Capture the cell that displays the provided text and extract its [X, Y] central coordinate. 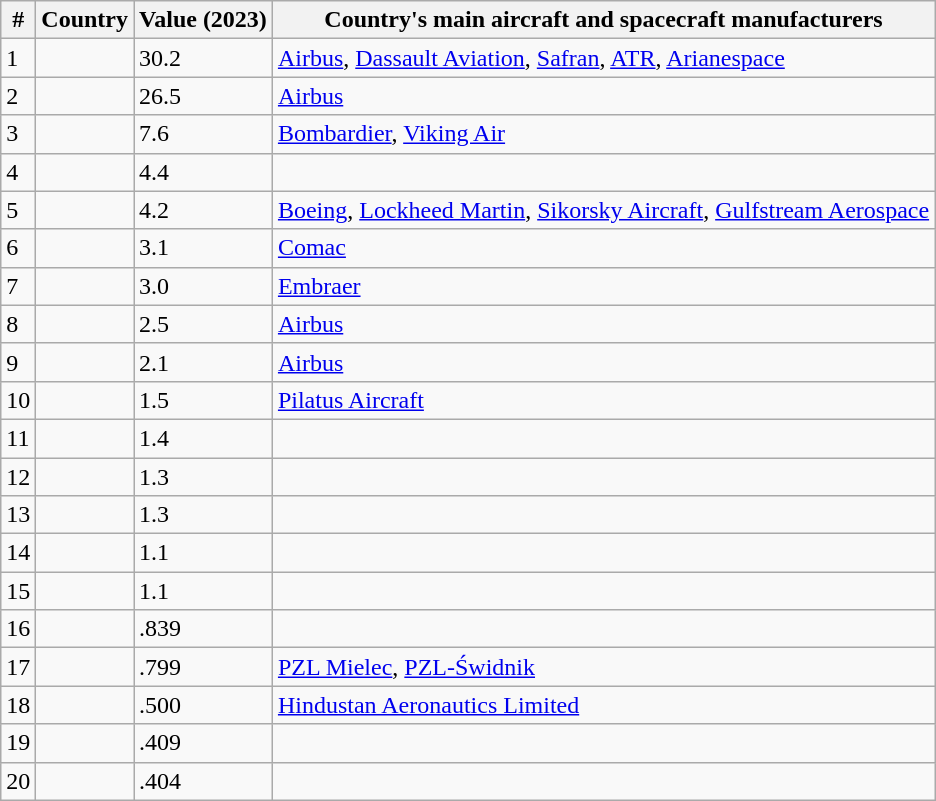
Hindustan Aeronautics Limited [603, 705]
4.4 [204, 172]
Airbus, Dassault Aviation, Safran, ATR, Arianespace [603, 58]
.409 [204, 743]
.839 [204, 629]
8 [18, 324]
9 [18, 362]
.404 [204, 781]
10 [18, 400]
Bombardier, Viking Air [603, 134]
19 [18, 743]
2.5 [204, 324]
3.1 [204, 248]
.500 [204, 705]
3 [18, 134]
Value (2023) [204, 20]
13 [18, 515]
2 [18, 96]
.799 [204, 667]
2.1 [204, 362]
17 [18, 667]
15 [18, 591]
4.2 [204, 210]
18 [18, 705]
1.4 [204, 438]
30.2 [204, 58]
5 [18, 210]
3.0 [204, 286]
Embraer [603, 286]
12 [18, 477]
Country [85, 20]
7 [18, 286]
PZL Mielec, PZL-Świdnik [603, 667]
1.5 [204, 400]
Comac [603, 248]
Pilatus Aircraft [603, 400]
Boeing, Lockheed Martin, Sikorsky Aircraft, Gulfstream Aerospace [603, 210]
7.6 [204, 134]
6 [18, 248]
1 [18, 58]
20 [18, 781]
4 [18, 172]
# [18, 20]
14 [18, 553]
26.5 [204, 96]
11 [18, 438]
Country's main aircraft and spacecraft manufacturers [603, 20]
16 [18, 629]
